Pinpoint the cell where the given text exists, returning its [x, y] midpoint coordinate. 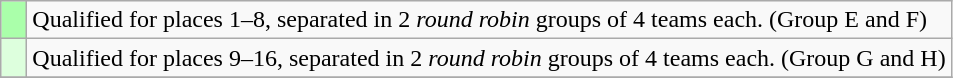
Qualified for places 9–16, separated in 2 round robin groups of 4 teams each. (Group G and H) [489, 58]
Qualified for places 1–8, separated in 2 round robin groups of 4 teams each. (Group E and F) [489, 20]
